Return the (X, Y) coordinate for the center point of the cell that contains the specified text.  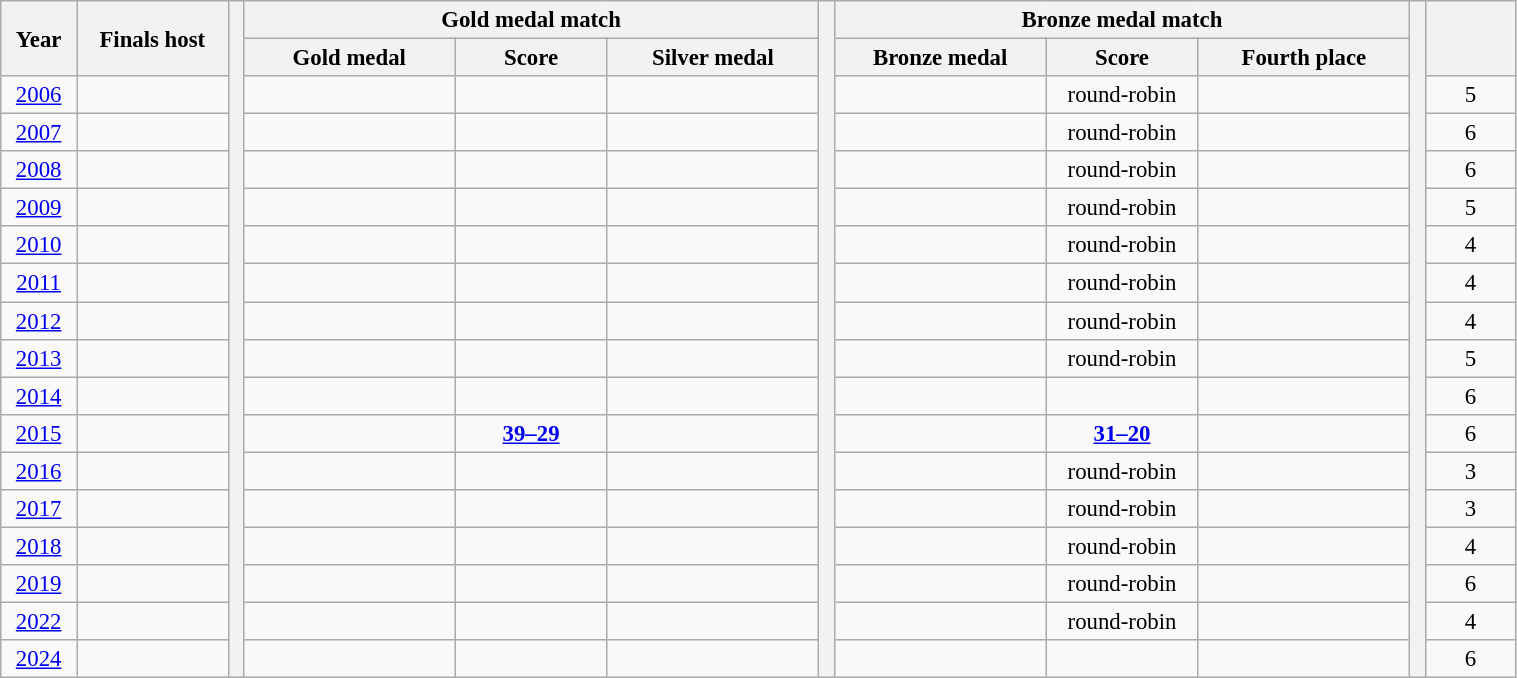
2007 (39, 133)
Gold medal (349, 58)
2008 (39, 170)
2013 (39, 358)
Bronze medal (940, 58)
2010 (39, 245)
2012 (39, 321)
2016 (39, 471)
2018 (39, 546)
31–20 (1122, 433)
Finals host (152, 38)
2011 (39, 283)
2022 (39, 621)
39–29 (531, 433)
Fourth place (1304, 58)
Bronze medal match (1122, 20)
2015 (39, 433)
2024 (39, 659)
Year (39, 38)
2006 (39, 95)
2009 (39, 208)
Gold medal match (531, 20)
Silver medal (713, 58)
2019 (39, 584)
2017 (39, 509)
2014 (39, 396)
